Return the (x, y) coordinate for the center point of the cell that contains the specified text.  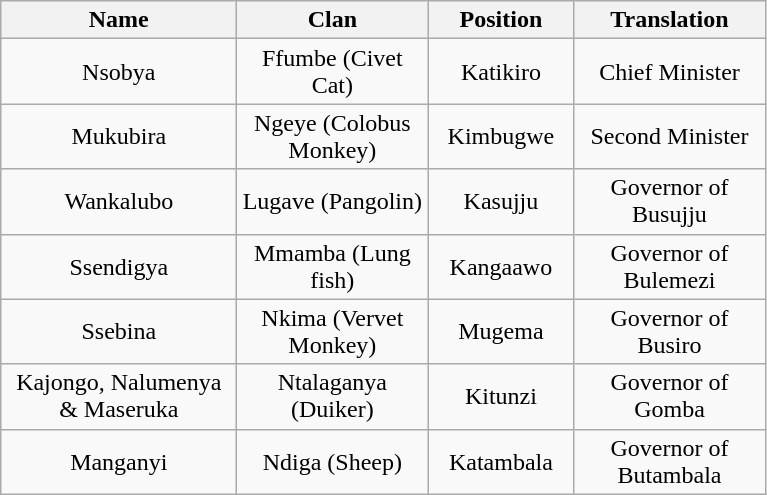
Katambala (501, 462)
Ssendigya (119, 266)
Nkima (Vervet Monkey) (332, 332)
Ffumbe (Civet Cat) (332, 72)
Name (119, 20)
Mmamba (Lung fish) (332, 266)
Kajongo, Nalumenya & Maseruka (119, 396)
Governor of Busiro (670, 332)
Wankalubo (119, 202)
Ndiga (Sheep) (332, 462)
Chief Minister (670, 72)
Nsobya (119, 72)
Ngeye (Colobus Monkey) (332, 136)
Katikiro (501, 72)
Position (501, 20)
Manganyi (119, 462)
Kimbugwe (501, 136)
Mukubira (119, 136)
Second Minister (670, 136)
Ssebina (119, 332)
Lugave (Pangolin) (332, 202)
Clan (332, 20)
Governor of Bulemezi (670, 266)
Ntalaganya (Duiker) (332, 396)
Kangaawo (501, 266)
Kasujju (501, 202)
Governor of Butambala (670, 462)
Kitunzi (501, 396)
Governor of Busujju (670, 202)
Translation (670, 20)
Mugema (501, 332)
Governor of Gomba (670, 396)
